Search for the cell housing the specified text and yield its [X, Y] center coordinate. 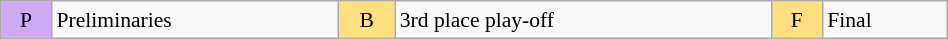
Preliminaries [196, 20]
P [26, 20]
3rd place play-off [584, 20]
B [367, 20]
Final [884, 20]
F [796, 20]
